Output the (X, Y) coordinate of the center of the cell containing the given text.  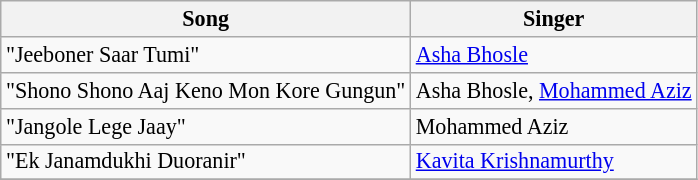
Asha Bhosle, Mohammed Aziz (554, 90)
Kavita Krishnamurthy (554, 162)
"Ek Janamdukhi Duoranir" (206, 162)
"Shono Shono Aaj Keno Mon Kore Gungun" (206, 90)
Song (206, 18)
Singer (554, 18)
Asha Bhosle (554, 54)
Mohammed Aziz (554, 126)
"Jeeboner Saar Tumi" (206, 54)
"Jangole Lege Jaay" (206, 126)
